Detect which cell encompasses the target text, then output its (X, Y) center coordinate. 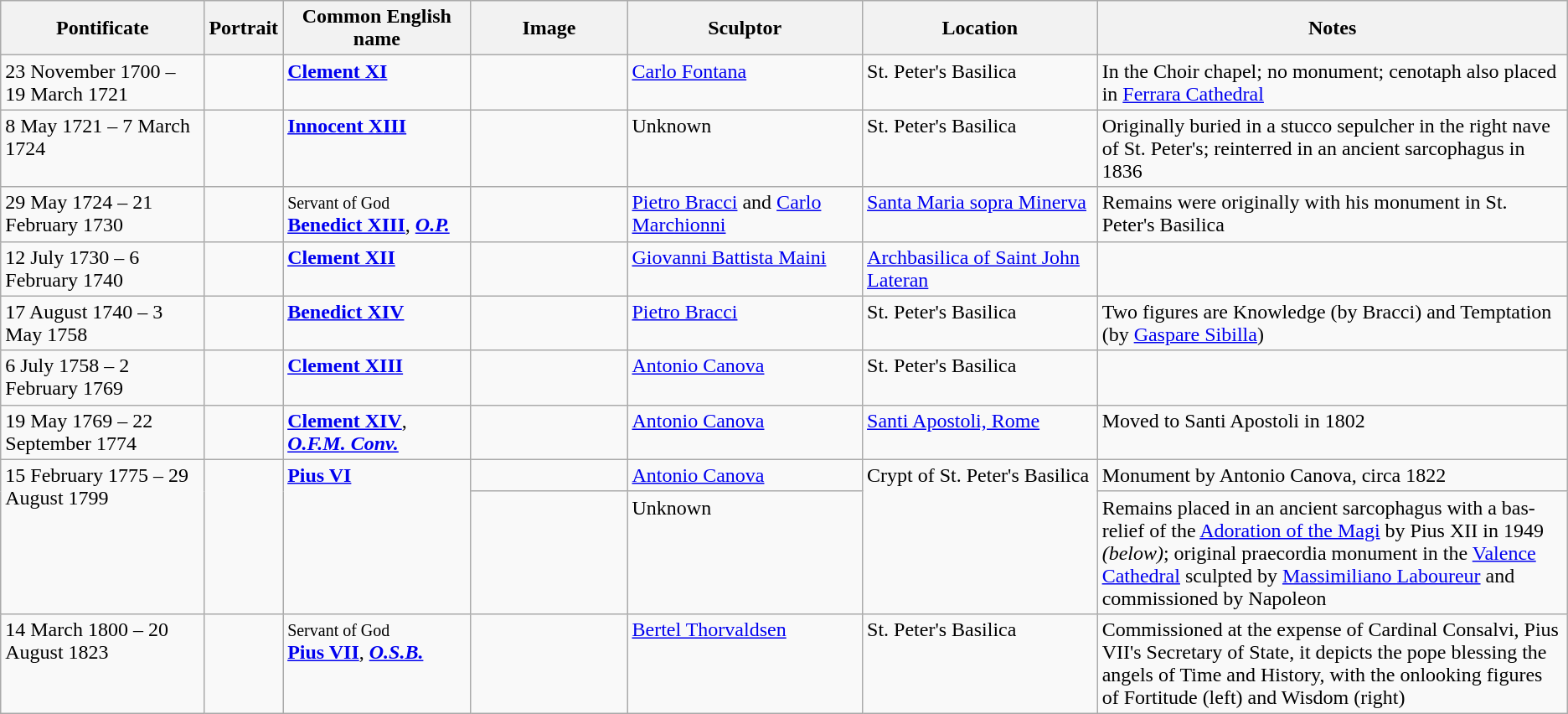
Image (549, 28)
19 May 1769 – 22 September 1774 (102, 432)
12 July 1730 – 6 February 1740 (102, 268)
Carlo Fontana (745, 82)
Santa Maria sopra Minerva (980, 215)
Innocent XIII (377, 148)
In the Choir chapel; no monument; cenotaph also placed in Ferrara Cathedral (1332, 82)
Notes (1332, 28)
23 November 1700 – 19 March 1721 (102, 82)
17 August 1740 – 3 May 1758 (102, 323)
Pius VI (377, 536)
14 March 1800 – 20 August 1823 (102, 664)
29 May 1724 – 21 February 1730 (102, 215)
Servant of GodBenedict XIII, O.P. (377, 215)
Giovanni Battista Maini (745, 268)
Portrait (244, 28)
Clement XII (377, 268)
Pietro Bracci and Carlo Marchionni (745, 215)
Bertel Thorvaldsen (745, 664)
Servant of GodPius VII, O.S.B. (377, 664)
Clement XI (377, 82)
Originally buried in a stucco sepulcher in the right nave of St. Peter's; reinterred in an ancient sarcophagus in 1836 (1332, 148)
Remains were originally with his monument in St. Peter's Basilica (1332, 215)
Benedict XIV (377, 323)
Location (980, 28)
6 July 1758 – 2 February 1769 (102, 377)
Common English name (377, 28)
Crypt of St. Peter's Basilica (980, 536)
8 May 1721 – 7 March 1724 (102, 148)
Two figures are Knowledge (by Bracci) and Temptation (by Gaspare Sibilla) (1332, 323)
Pontificate (102, 28)
15 February 1775 – 29 August 1799 (102, 536)
Clement XIV, O.F.M. Conv. (377, 432)
Clement XIII (377, 377)
Sculptor (745, 28)
Monument by Antonio Canova, circa 1822 (1332, 475)
Archbasilica of Saint John Lateran (980, 268)
Santi Apostoli, Rome (980, 432)
Pietro Bracci (745, 323)
Moved to Santi Apostoli in 1802 (1332, 432)
